Extract the [x, y] coordinate from the center of the cell holding the provided text.  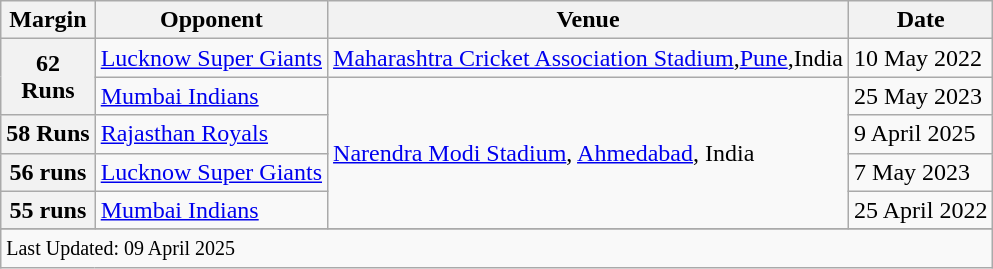
7 May 2023 [921, 172]
Date [921, 20]
Venue [588, 20]
Margin [48, 20]
Narendra Modi Stadium, Ahmedabad, India [588, 153]
25 May 2023 [921, 96]
Rajasthan Royals [211, 134]
56 runs [48, 172]
25 April 2022 [921, 210]
58 Runs [48, 134]
Last Updated: 09 April 2025 [497, 248]
9 April 2025 [921, 134]
62Runs [48, 77]
10 May 2022 [921, 58]
Opponent [211, 20]
Maharashtra Cricket Association Stadium,Pune,India [588, 58]
55 runs [48, 210]
